Locate the cell with the specified text and output its (X, Y) center coordinate. 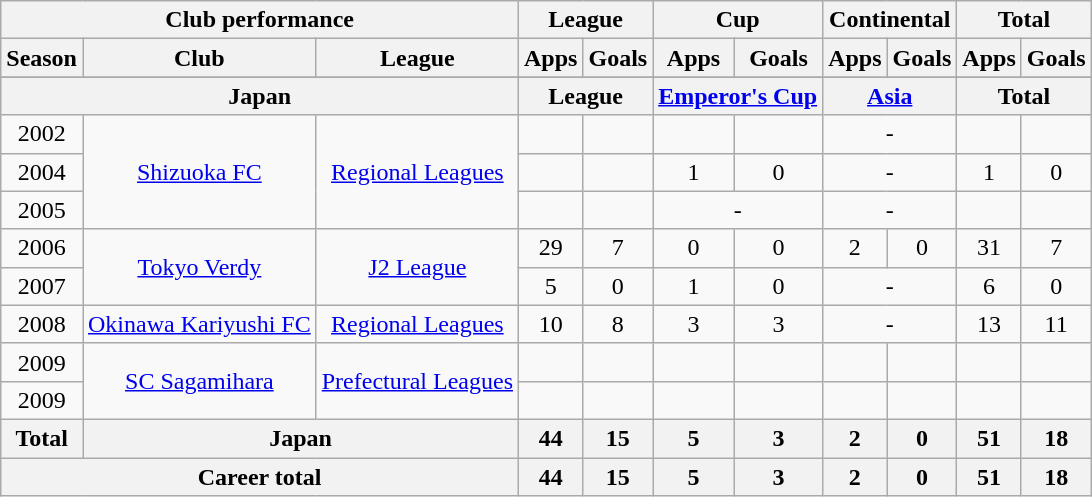
13 (989, 324)
Prefectural Leagues (417, 381)
Shizuoka FC (199, 172)
8 (618, 324)
2007 (42, 286)
Continental (890, 20)
29 (551, 248)
Cup (738, 20)
Tokyo Verdy (199, 267)
2005 (42, 210)
SC Sagamihara (199, 381)
Asia (890, 96)
Club performance (260, 20)
Club (199, 58)
Emperor's Cup (738, 96)
Career total (260, 477)
Okinawa Kariyushi FC (199, 324)
31 (989, 248)
6 (989, 286)
J2 League (417, 267)
10 (551, 324)
2006 (42, 248)
2008 (42, 324)
11 (1056, 324)
2002 (42, 134)
Season (42, 58)
2004 (42, 172)
